From the cell containing the given text, extract its center point as [X, Y] coordinate. 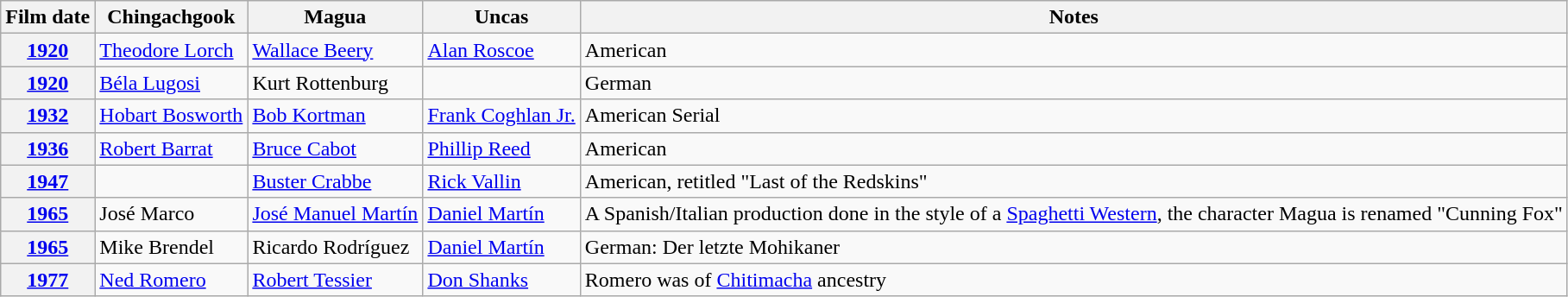
A Spanish/Italian production done in the style of a Spaghetti Western, the character Magua is renamed "Cunning Fox" [1074, 214]
Romero was of Chitimacha ancestry [1074, 280]
Uncas [501, 17]
Notes [1074, 17]
Robert Tessier [335, 280]
1977 [48, 280]
Phillip Reed [501, 148]
Chingachgook [171, 17]
Alan Roscoe [501, 50]
Wallace Beery [335, 50]
Béla Lugosi [171, 83]
Ricardo Rodríguez [335, 247]
Bob Kortman [335, 116]
1936 [48, 148]
Bruce Cabot [335, 148]
Robert Barrat [171, 148]
Theodore Lorch [171, 50]
Hobart Bosworth [171, 116]
Magua [335, 17]
Buster Crabbe [335, 181]
1947 [48, 181]
American Serial [1074, 116]
Rick Vallin [501, 181]
José Manuel Martín [335, 214]
Don Shanks [501, 280]
German: Der letzte Mohikaner [1074, 247]
Film date [48, 17]
José Marco [171, 214]
1932 [48, 116]
Ned Romero [171, 280]
Mike Brendel [171, 247]
Frank Coghlan Jr. [501, 116]
Kurt Rottenburg [335, 83]
American, retitled "Last of the Redskins" [1074, 181]
German [1074, 83]
